Pinpoint the cell where the given text exists, returning its [X, Y] midpoint coordinate. 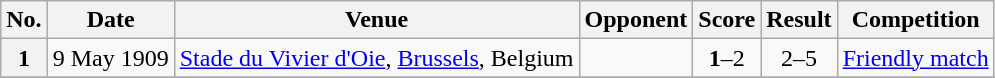
Score [727, 20]
1–2 [727, 58]
2–5 [799, 58]
Venue [376, 20]
1 [24, 58]
Result [799, 20]
9 May 1909 [110, 58]
Opponent [636, 20]
No. [24, 20]
Date [110, 20]
Friendly match [916, 58]
Stade du Vivier d'Oie, Brussels, Belgium [376, 58]
Competition [916, 20]
